Extract the (X, Y) coordinate from the center of the cell holding the provided text.  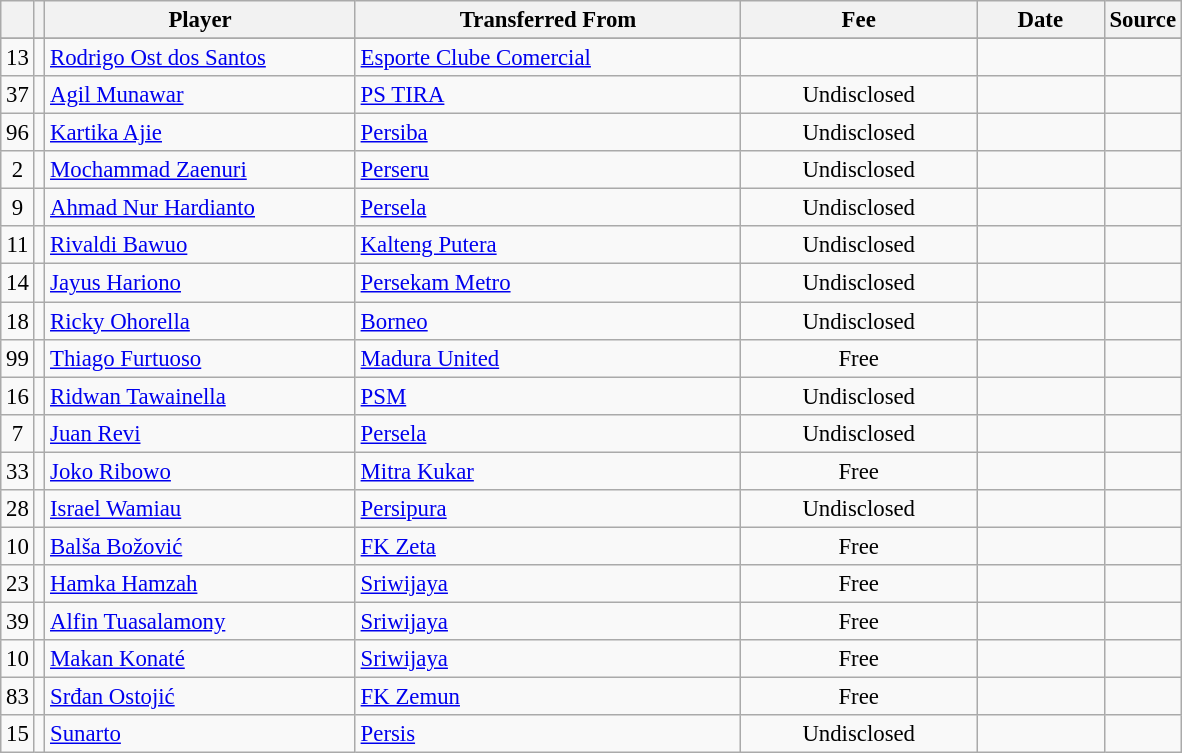
FK Zemun (548, 697)
Player (200, 20)
Mochammad Zaenuri (200, 170)
15 (18, 734)
16 (18, 396)
37 (18, 95)
Source (1142, 20)
Israel Wamiau (200, 509)
Kartika Ajie (200, 133)
Rivaldi Bawuo (200, 245)
Transferred From (548, 20)
Juan Revi (200, 433)
Ahmad Nur Hardianto (200, 208)
Srđan Ostojić (200, 697)
14 (18, 283)
Ridwan Tawainella (200, 396)
23 (18, 584)
99 (18, 358)
Rodrigo Ost dos Santos (200, 58)
18 (18, 321)
83 (18, 697)
11 (18, 245)
Agil Munawar (200, 95)
2 (18, 170)
Makan Konaté (200, 659)
Ricky Ohorella (200, 321)
Persekam Metro (548, 283)
33 (18, 471)
Fee (859, 20)
Borneo (548, 321)
Esporte Clube Comercial (548, 58)
Joko Ribowo (200, 471)
Balša Božović (200, 546)
9 (18, 208)
Alfin Tuasalamony (200, 621)
Perseru (548, 170)
Kalteng Putera (548, 245)
39 (18, 621)
13 (18, 58)
Sunarto (200, 734)
Mitra Kukar (548, 471)
96 (18, 133)
Persis (548, 734)
Hamka Hamzah (200, 584)
7 (18, 433)
Persipura (548, 509)
PSM (548, 396)
Jayus Hariono (200, 283)
28 (18, 509)
Madura United (548, 358)
Thiago Furtuoso (200, 358)
Persiba (548, 133)
Date (1040, 20)
FK Zeta (548, 546)
PS TIRA (548, 95)
